Return [X, Y] of the center of cell containing provided text 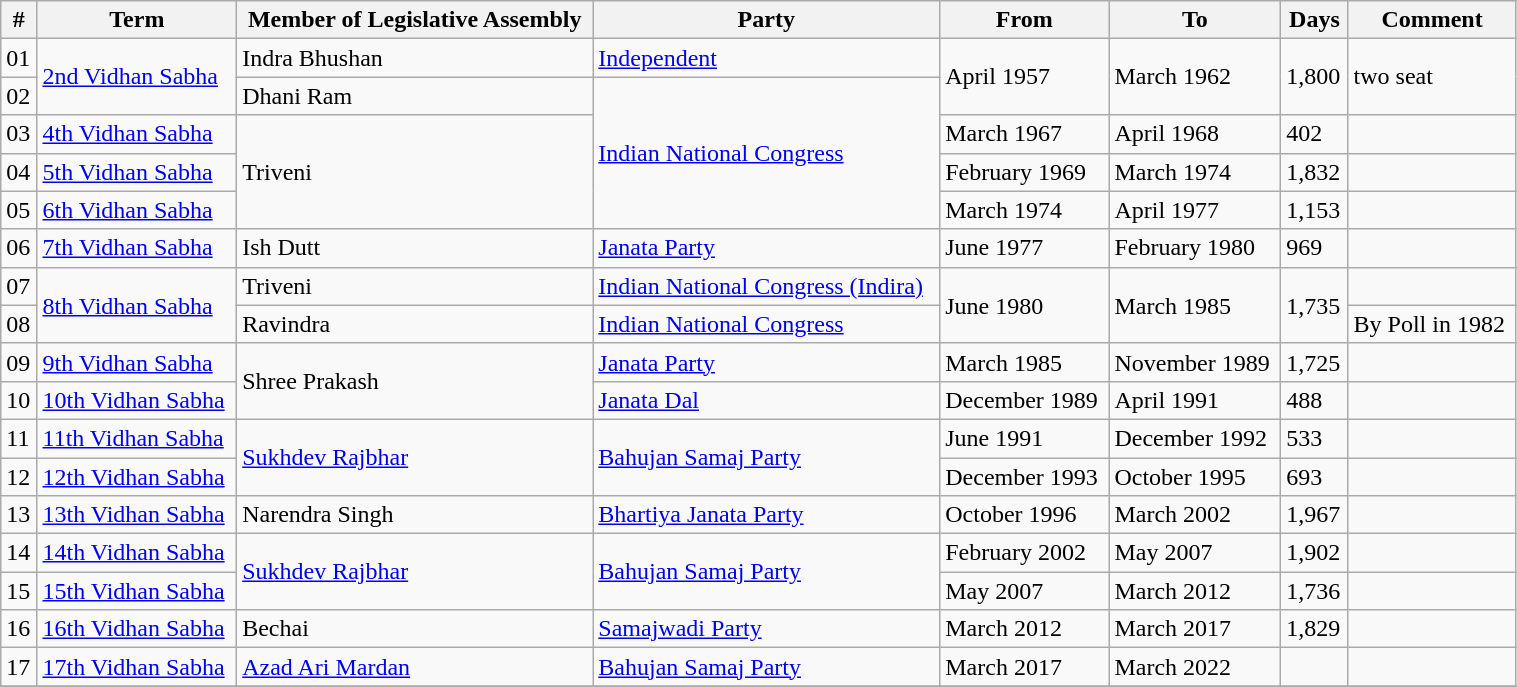
04 [19, 172]
13th Vidhan Sabha [137, 515]
Independent [766, 58]
Party [766, 20]
1,902 [1314, 553]
February 2002 [1024, 553]
December 1993 [1024, 477]
Bhartiya Janata Party [766, 515]
15 [19, 591]
1,832 [1314, 172]
11 [19, 438]
14 [19, 553]
12 [19, 477]
07 [19, 286]
April 1968 [1195, 134]
June 1980 [1024, 305]
06 [19, 248]
December 1992 [1195, 438]
June 1991 [1024, 438]
# [19, 20]
5th Vidhan Sabha [137, 172]
April 1957 [1024, 77]
8th Vidhan Sabha [137, 305]
9th Vidhan Sabha [137, 362]
14th Vidhan Sabha [137, 553]
June 1977 [1024, 248]
Indian National Congress (Indira) [766, 286]
1,735 [1314, 305]
From [1024, 20]
February 1980 [1195, 248]
1,800 [1314, 77]
488 [1314, 400]
02 [19, 96]
Janata Dal [766, 400]
February 1969 [1024, 172]
402 [1314, 134]
16 [19, 629]
Samajwadi Party [766, 629]
October 1996 [1024, 515]
05 [19, 210]
1,736 [1314, 591]
Days [1314, 20]
16th Vidhan Sabha [137, 629]
Term [137, 20]
969 [1314, 248]
November 1989 [1195, 362]
08 [19, 324]
April 1977 [1195, 210]
693 [1314, 477]
April 1991 [1195, 400]
13 [19, 515]
2nd Vidhan Sabha [137, 77]
10 [19, 400]
Azad Ari Mardan [415, 667]
Ravindra [415, 324]
March 2002 [1195, 515]
Shree Prakash [415, 381]
March 2022 [1195, 667]
01 [19, 58]
10th Vidhan Sabha [137, 400]
December 1989 [1024, 400]
15th Vidhan Sabha [137, 591]
March 1967 [1024, 134]
Indra Bhushan [415, 58]
Ish Dutt [415, 248]
6th Vidhan Sabha [137, 210]
1,153 [1314, 210]
March 1962 [1195, 77]
7th Vidhan Sabha [137, 248]
11th Vidhan Sabha [137, 438]
17th Vidhan Sabha [137, 667]
1,829 [1314, 629]
October 1995 [1195, 477]
Comment [1432, 20]
1,725 [1314, 362]
Member of Legislative Assembly [415, 20]
533 [1314, 438]
4th Vidhan Sabha [137, 134]
Dhani Ram [415, 96]
1,967 [1314, 515]
two seat [1432, 77]
To [1195, 20]
09 [19, 362]
Bechai [415, 629]
12th Vidhan Sabha [137, 477]
03 [19, 134]
17 [19, 667]
Narendra Singh [415, 515]
By Poll in 1982 [1432, 324]
